From the cell containing the given text, extract its center point as [X, Y] coordinate. 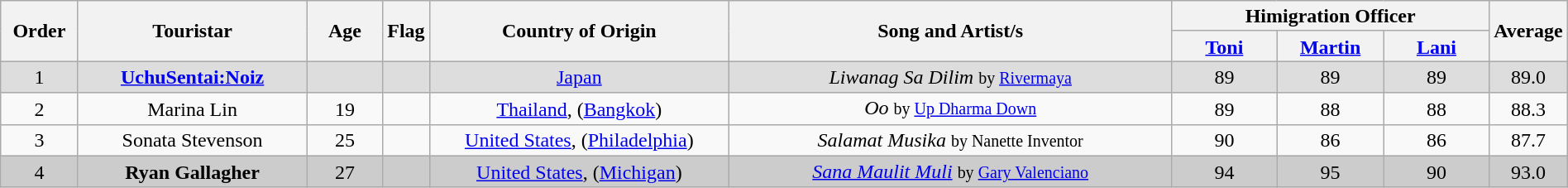
Himigration Officer [1331, 17]
Average [1528, 31]
Song and Artist/s [951, 31]
Oo by Up Dharma Down [951, 108]
3 [40, 140]
Order [40, 31]
95 [1330, 171]
89.0 [1528, 77]
4 [40, 171]
88.3 [1528, 108]
Age [345, 31]
Flag [406, 31]
94 [1224, 171]
Salamat Musika by Nanette Inventor [951, 140]
27 [345, 171]
UchuSentai:Noiz [192, 77]
25 [345, 140]
Lani [1436, 46]
87.7 [1528, 140]
19 [345, 108]
Thailand, (Bangkok) [579, 108]
Japan [579, 77]
United States, (Philadelphia) [579, 140]
Toni [1224, 46]
Marina Lin [192, 108]
Sonata Stevenson [192, 140]
Martin [1330, 46]
Touristar [192, 31]
United States, (Michigan) [579, 171]
Sana Maulit Muli by Gary Valenciano [951, 171]
Liwanag Sa Dilim by Rivermaya [951, 77]
Country of Origin [579, 31]
93.0 [1528, 171]
1 [40, 77]
Ryan Gallagher [192, 171]
2 [40, 108]
